For the text-containing cell, return its midpoint in (x, y) coordinate format. 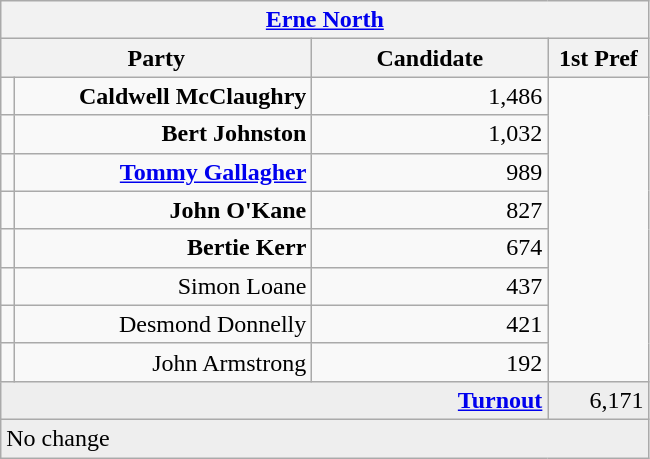
Caldwell McClaughry (164, 96)
1,032 (430, 134)
Erne North (325, 20)
John Armstrong (164, 362)
989 (430, 172)
Bertie Kerr (164, 248)
Bert Johnston (164, 134)
Desmond Donnelly (164, 324)
Turnout (274, 400)
827 (430, 210)
1st Pref (598, 58)
437 (430, 286)
Tommy Gallagher (164, 172)
674 (430, 248)
Candidate (430, 58)
1,486 (430, 96)
John O'Kane (164, 210)
192 (430, 362)
No change (325, 438)
421 (430, 324)
6,171 (598, 400)
Party (156, 58)
Simon Loane (164, 286)
